Scan for the cell matching the given text and deliver its (X, Y) coordinate at center. 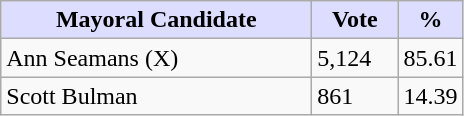
% (430, 20)
85.61 (430, 58)
861 (355, 96)
5,124 (355, 58)
Scott Bulman (156, 96)
Ann Seamans (X) (156, 58)
Mayoral Candidate (156, 20)
14.39 (430, 96)
Vote (355, 20)
